Locate the cell with the specified text and output its (X, Y) center coordinate. 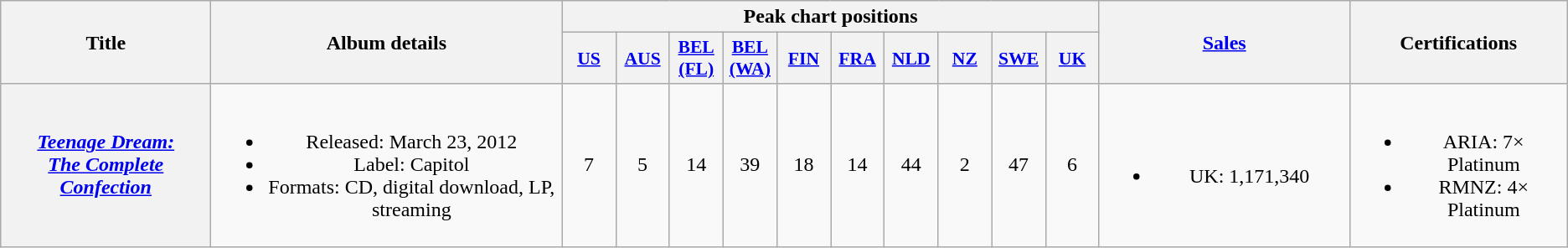
SWE (1019, 59)
Sales (1225, 42)
Album details (387, 42)
UK (1072, 59)
BEL(WA) (750, 59)
FRA (858, 59)
UK: 1,171,340 (1225, 165)
47 (1019, 165)
US (589, 59)
NLD (911, 59)
ARIA: 7× PlatinumRMNZ: 4× Platinum (1458, 165)
AUS (642, 59)
Released: March 23, 2012Label: CapitolFormats: CD, digital download, LP, streaming (387, 165)
18 (803, 165)
Teenage Dream:The Complete Confection (106, 165)
Peak chart positions (831, 17)
2 (965, 165)
7 (589, 165)
Title (106, 42)
FIN (803, 59)
39 (750, 165)
6 (1072, 165)
NZ (965, 59)
Certifications (1458, 42)
BEL(FL) (696, 59)
5 (642, 165)
44 (911, 165)
